Locate the cell with the specified text and output its [x, y] center coordinate. 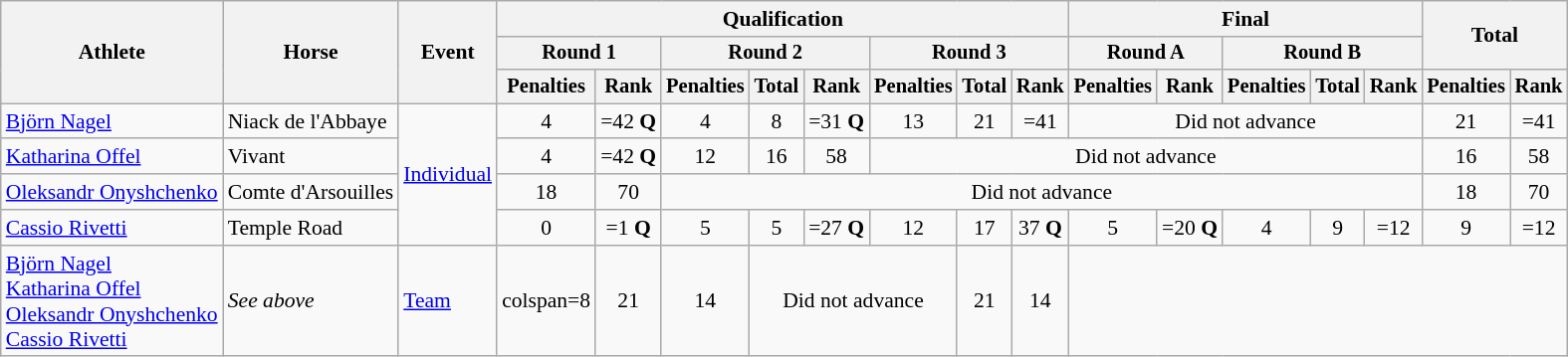
Individual [448, 174]
Björn Nagel [112, 121]
13 [913, 121]
Vivant [311, 157]
Final [1246, 19]
Round B [1322, 54]
Event [448, 52]
Qualification [783, 19]
=1 Q [628, 228]
Katharina Offel [112, 157]
colspan=8 [546, 301]
Cassio Rivetti [112, 228]
Comte d'Arsouilles [311, 192]
See above [311, 301]
Team [448, 301]
Temple Road [311, 228]
17 [984, 228]
Björn NagelKatharina OffelOleksandr OnyshchenkoCassio Rivetti [112, 301]
Oleksandr Onyshchenko [112, 192]
=27 Q [836, 228]
Horse [311, 52]
37 Q [1040, 228]
Niack de l'Abbaye [311, 121]
8 [777, 121]
Round 2 [765, 54]
Athlete [112, 52]
Round 3 [969, 54]
Round 1 [579, 54]
=20 Q [1190, 228]
0 [546, 228]
Round A [1146, 54]
=31 Q [836, 121]
